From the cell containing the given text, extract its center point as [X, Y] coordinate. 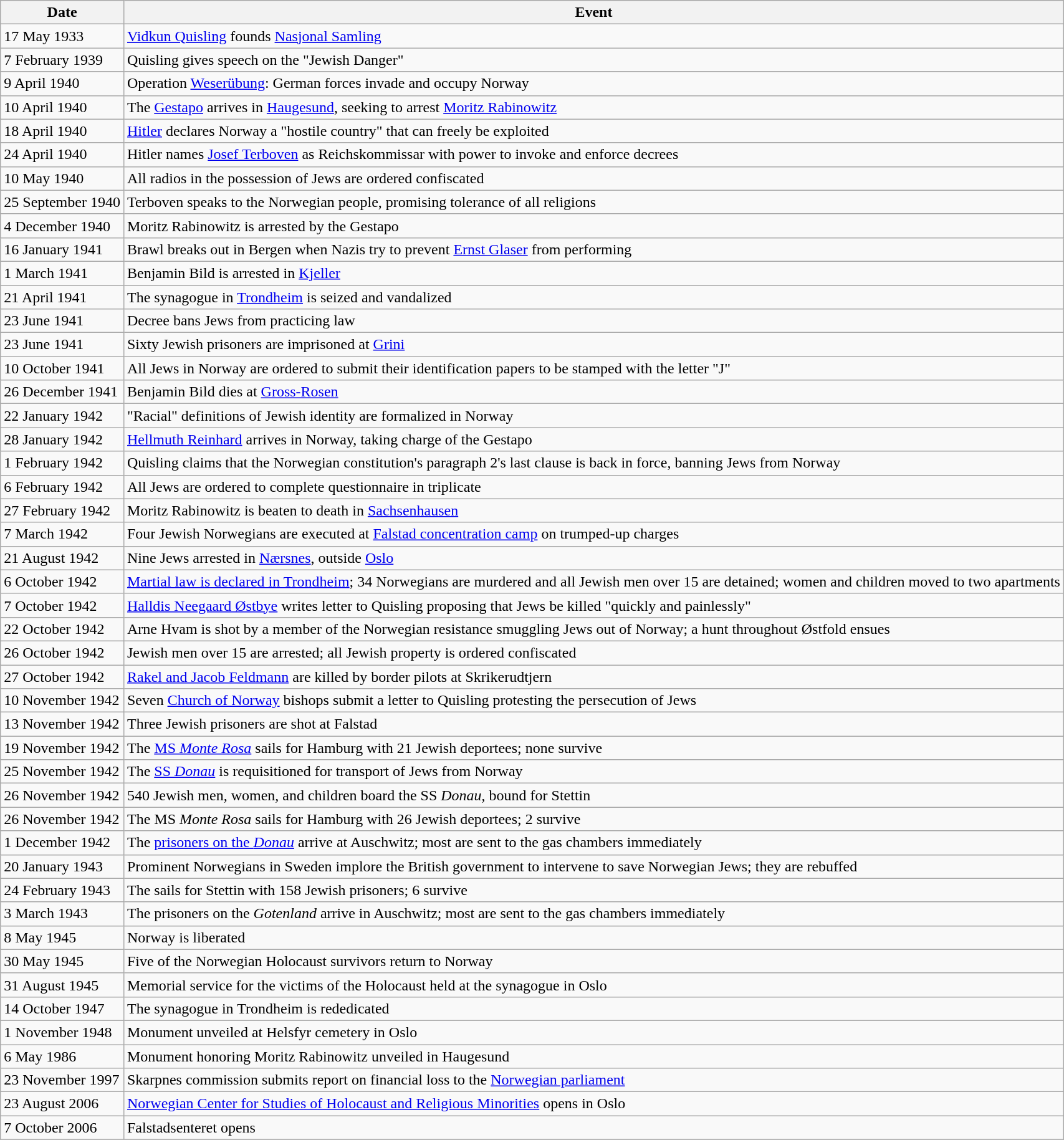
1 November 1948 [62, 1032]
Monument unveiled at Helsfyr cemetery in Oslo [593, 1032]
All radios in the possession of Jews are ordered confiscated [593, 178]
Prominent Norwegians in Sweden implore the British government to intervene to save Norwegian Jews; they are rebuffed [593, 866]
"Racial" definitions of Jewish identity are formalized in Norway [593, 416]
Decree bans Jews from practicing law [593, 321]
The prisoners on the Gotenland arrive in Auschwitz; most are sent to the gas chambers immediately [593, 914]
18 April 1940 [62, 131]
Five of the Norwegian Holocaust survivors return to Norway [593, 961]
10 October 1941 [62, 368]
23 August 2006 [62, 1104]
The prisoners on the Donau arrive at Auschwitz; most are sent to the gas chambers immediately [593, 843]
22 January 1942 [62, 416]
10 May 1940 [62, 178]
The synagogue in Trondheim is rededicated [593, 1008]
23 November 1997 [62, 1080]
21 April 1941 [62, 297]
Quisling gives speech on the "Jewish Danger" [593, 60]
540 Jewish men, women, and children board the SS Donau, bound for Stettin [593, 795]
28 January 1942 [62, 439]
Sixty Jewish prisoners are imprisoned at Grini [593, 345]
Moritz Rabinowitz is arrested by the Gestapo [593, 226]
24 February 1943 [62, 890]
Moritz Rabinowitz is beaten to death in Sachsenhausen [593, 510]
22 October 1942 [62, 629]
All Jews are ordered to complete questionnaire in triplicate [593, 487]
The sails for Stettin with 158 Jewish prisoners; 6 survive [593, 890]
7 March 1942 [62, 534]
Operation Weserübung: German forces invade and occupy Norway [593, 84]
Rakel and Jacob Feldmann are killed by border pilots at Skrikerudtjern [593, 676]
19 November 1942 [62, 748]
8 May 1945 [62, 937]
10 November 1942 [62, 701]
Martial law is declared in Trondheim; 34 Norwegians are murdered and all Jewish men over 15 are detained; women and children moved to two apartments [593, 582]
6 May 1986 [62, 1056]
14 October 1947 [62, 1008]
The Gestapo arrives in Haugesund, seeking to arrest Moritz Rabinowitz [593, 107]
30 May 1945 [62, 961]
27 February 1942 [62, 510]
7 February 1939 [62, 60]
Arne Hvam is shot by a member of the Norwegian resistance smuggling Jews out of Norway; a hunt throughout Østfold ensues [593, 629]
The SS Donau is requisitioned for transport of Jews from Norway [593, 772]
1 February 1942 [62, 463]
20 January 1943 [62, 866]
10 April 1940 [62, 107]
4 December 1940 [62, 226]
Jewish men over 15 are arrested; all Jewish property is ordered confiscated [593, 653]
9 April 1940 [62, 84]
7 October 2006 [62, 1128]
Date [62, 12]
Hitler declares Norway a "hostile country" that can freely be exploited [593, 131]
Event [593, 12]
The MS Monte Rosa sails for Hamburg with 21 Jewish deportees; none survive [593, 748]
Four Jewish Norwegians are executed at Falstad concentration camp on trumped-up charges [593, 534]
1 March 1941 [62, 273]
Memorial service for the victims of the Holocaust held at the synagogue in Oslo [593, 985]
Vidkun Quisling founds Nasjonal Samling [593, 36]
6 October 1942 [62, 582]
Halldis Neegaard Østbye writes letter to Quisling proposing that Jews be killed "quickly and painlessly" [593, 605]
3 March 1943 [62, 914]
Hitler names Josef Terboven as Reichskommissar with power to invoke and enforce decrees [593, 155]
17 May 1933 [62, 36]
24 April 1940 [62, 155]
Three Jewish prisoners are shot at Falstad [593, 724]
27 October 1942 [62, 676]
25 September 1940 [62, 202]
1 December 1942 [62, 843]
Skarpnes commission submits report on financial loss to the Norwegian parliament [593, 1080]
Nine Jews arrested in Nærsnes, outside Oslo [593, 558]
Seven Church of Norway bishops submit a letter to Quisling protesting the persecution of Jews [593, 701]
Norwegian Center for Studies of Holocaust and Religious Minorities opens in Oslo [593, 1104]
26 December 1941 [62, 392]
6 February 1942 [62, 487]
Benjamin Bild dies at Gross-Rosen [593, 392]
Monument honoring Moritz Rabinowitz unveiled in Haugesund [593, 1056]
13 November 1942 [62, 724]
Brawl breaks out in Bergen when Nazis try to prevent Ernst Glaser from performing [593, 249]
Falstadsenteret opens [593, 1128]
The synagogue in Trondheim is seized and vandalized [593, 297]
Norway is liberated [593, 937]
The MS Monte Rosa sails for Hamburg with 26 Jewish deportees; 2 survive [593, 819]
21 August 1942 [62, 558]
Benjamin Bild is arrested in Kjeller [593, 273]
All Jews in Norway are ordered to submit their identification papers to be stamped with the letter "J" [593, 368]
Hellmuth Reinhard arrives in Norway, taking charge of the Gestapo [593, 439]
7 October 1942 [62, 605]
Terboven speaks to the Norwegian people, promising tolerance of all religions [593, 202]
25 November 1942 [62, 772]
26 October 1942 [62, 653]
Quisling claims that the Norwegian constitution's paragraph 2's last clause is back in force, banning Jews from Norway [593, 463]
31 August 1945 [62, 985]
16 January 1941 [62, 249]
